Scan for the cell matching the given text and deliver its [X, Y] coordinate at center. 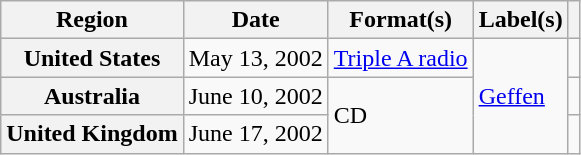
Label(s) [520, 20]
May 13, 2002 [256, 58]
United States [92, 58]
Geffen [520, 96]
June 10, 2002 [256, 96]
June 17, 2002 [256, 134]
Australia [92, 96]
Triple A radio [400, 58]
United Kingdom [92, 134]
Format(s) [400, 20]
Region [92, 20]
CD [400, 115]
Date [256, 20]
